Scan for the cell matching the given text and deliver its (x, y) coordinate at center. 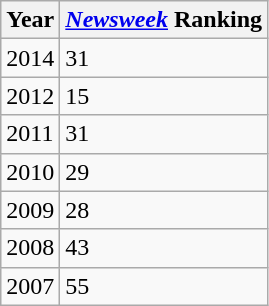
2012 (30, 96)
29 (164, 172)
2010 (30, 172)
2011 (30, 134)
Newsweek Ranking (164, 20)
2008 (30, 248)
2014 (30, 58)
Year (30, 20)
43 (164, 248)
2009 (30, 210)
28 (164, 210)
55 (164, 286)
2007 (30, 286)
15 (164, 96)
